Determine the [x, y] coordinate at the center of the cell enclosing the given text.  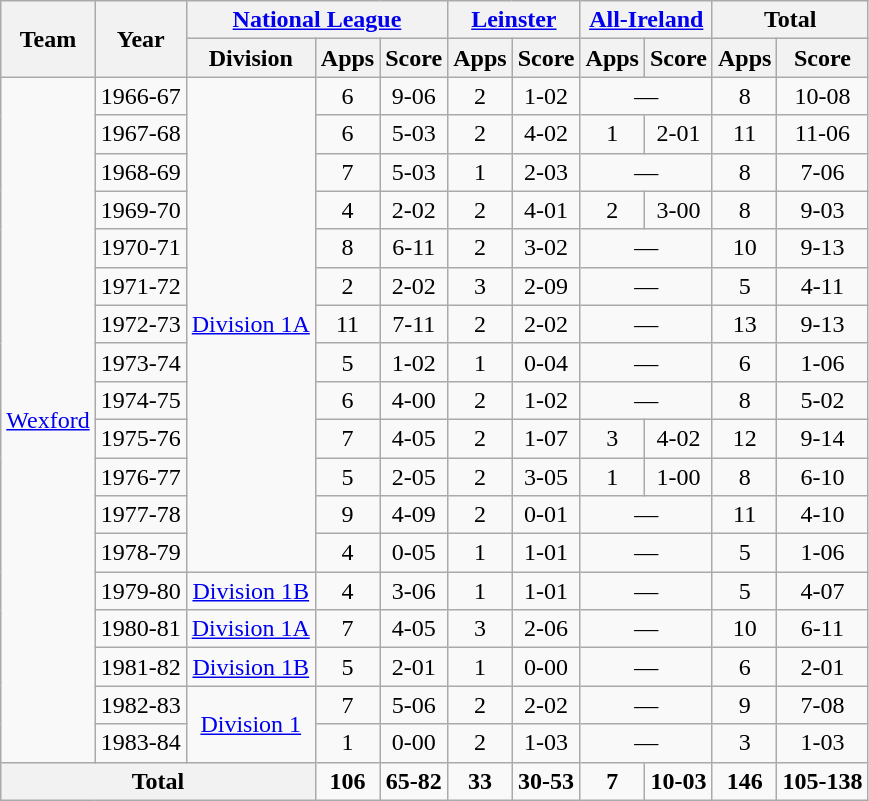
1979-80 [140, 591]
4-09 [414, 515]
4-01 [546, 210]
1977-78 [140, 515]
146 [744, 781]
1971-72 [140, 286]
0-04 [546, 362]
6-10 [822, 477]
9-14 [822, 438]
Division [250, 58]
Team [48, 39]
7-06 [822, 172]
9-03 [822, 210]
13 [744, 324]
1969-70 [140, 210]
4-11 [822, 286]
Division 1 [250, 724]
1980-81 [140, 629]
2-06 [546, 629]
106 [347, 781]
4-10 [822, 515]
1975-76 [140, 438]
4-00 [414, 400]
1982-83 [140, 705]
Wexford [48, 420]
3-00 [678, 210]
33 [480, 781]
2-09 [546, 286]
1967-68 [140, 134]
2-05 [414, 477]
9-06 [414, 96]
3-06 [414, 591]
3-02 [546, 248]
1972-73 [140, 324]
105-138 [822, 781]
1978-79 [140, 553]
1983-84 [140, 743]
7-08 [822, 705]
5-02 [822, 400]
0-05 [414, 553]
30-53 [546, 781]
1970-71 [140, 248]
0-01 [546, 515]
5-06 [414, 705]
1974-75 [140, 400]
National League [316, 20]
4-07 [822, 591]
3-05 [546, 477]
2-03 [546, 172]
11-06 [822, 134]
1976-77 [140, 477]
1-00 [678, 477]
7-11 [414, 324]
10-08 [822, 96]
65-82 [414, 781]
10-03 [678, 781]
All-Ireland [646, 20]
1-07 [546, 438]
1973-74 [140, 362]
12 [744, 438]
Year [140, 39]
1968-69 [140, 172]
1981-82 [140, 667]
1966-67 [140, 96]
Leinster [514, 20]
